Extract the (x, y) coordinate from the center of the cell holding the provided text.  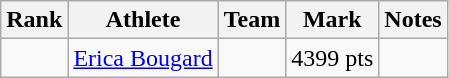
Mark (332, 20)
4399 pts (332, 58)
Rank (34, 20)
Team (252, 20)
Erica Bougard (143, 58)
Notes (413, 20)
Athlete (143, 20)
